Return [x, y] of the center of cell containing provided text 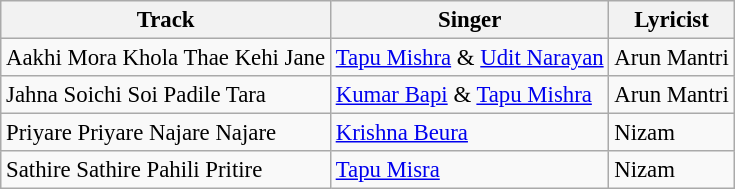
Tapu Mishra & Udit Narayan [470, 58]
Tapu Misra [470, 170]
Sathire Sathire Pahili Pritire [166, 170]
Priyare Priyare Najare Najare [166, 133]
Lyricist [672, 20]
Krishna Beura [470, 133]
Singer [470, 20]
Kumar Bapi & Tapu Mishra [470, 95]
Track [166, 20]
Aakhi Mora Khola Thae Kehi Jane [166, 58]
Jahna Soichi Soi Padile Tara [166, 95]
